Return (X, Y) of the center of cell containing provided text 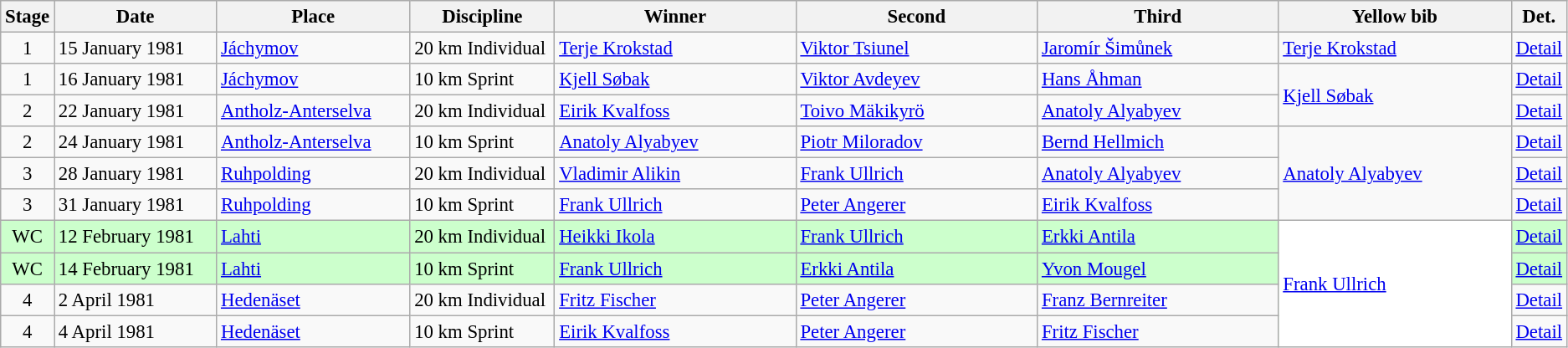
Yvon Mougel (1158, 269)
28 January 1981 (135, 174)
Discipline (482, 17)
12 February 1981 (135, 237)
Bernd Hellmich (1158, 142)
Det. (1539, 17)
Second (917, 17)
14 February 1981 (135, 269)
Stage (28, 17)
Toivo Mäkikyrö (917, 111)
Vladimir Alikin (675, 174)
4 April 1981 (135, 331)
Hans Åhman (1158, 79)
Date (135, 17)
Viktor Avdeyev (917, 79)
Jaromír Šimůnek (1158, 49)
Place (313, 17)
Viktor Tsiunel (917, 49)
Franz Bernreiter (1158, 299)
Third (1158, 17)
2 April 1981 (135, 299)
Yellow bib (1395, 17)
Piotr Miloradov (917, 142)
31 January 1981 (135, 205)
Heikki Ikola (675, 237)
24 January 1981 (135, 142)
16 January 1981 (135, 79)
22 January 1981 (135, 111)
15 January 1981 (135, 49)
Winner (675, 17)
